Locate the cell with the specified text and output its [x, y] center coordinate. 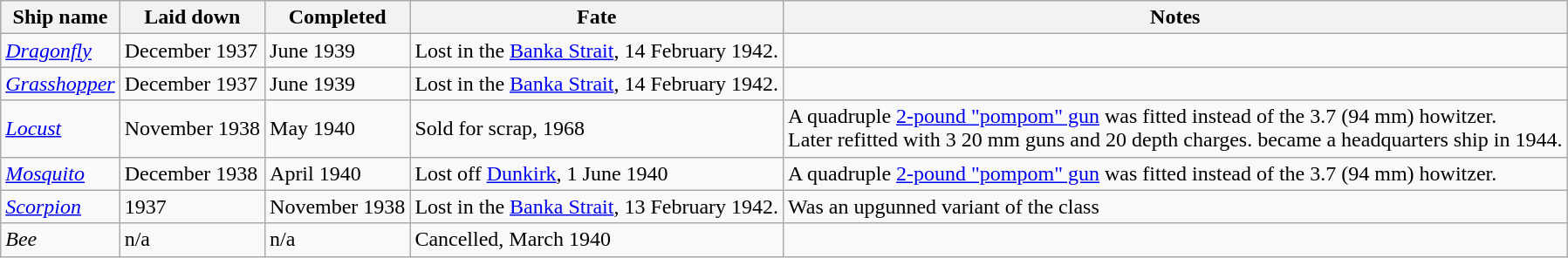
Completed [338, 17]
Dragonfly [60, 51]
Cancelled, March 1940 [597, 240]
April 1940 [338, 173]
Was an upgunned variant of the class [1175, 207]
Lost off Dunkirk, 1 June 1940 [597, 173]
Fate [597, 17]
Scorpion [60, 207]
1937 [192, 207]
Mosquito [60, 173]
Ship name [60, 17]
Sold for scrap, 1968 [597, 129]
Lost in the Banka Strait, 13 February 1942. [597, 207]
Locust [60, 129]
Notes [1175, 17]
December 1938 [192, 173]
Grasshopper [60, 84]
A quadruple 2-pound "pompom" gun was fitted instead of the 3.7 (94 mm) howitzer. [1175, 173]
May 1940 [338, 129]
Laid down [192, 17]
Bee [60, 240]
